Search for the cell housing the specified text and yield its [X, Y] center coordinate. 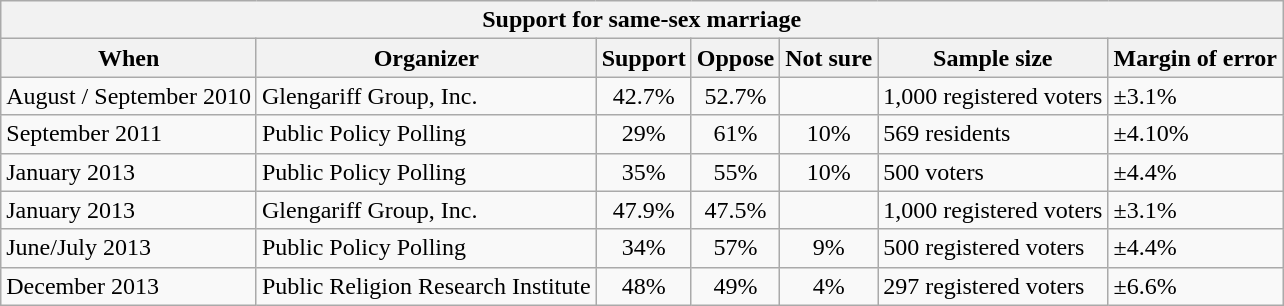
61% [735, 134]
49% [735, 286]
Margin of error [1196, 58]
48% [644, 286]
47.5% [735, 210]
52.7% [735, 96]
±6.6% [1196, 286]
4% [829, 286]
Support [644, 58]
29% [644, 134]
Not sure [829, 58]
Sample size [993, 58]
47.9% [644, 210]
34% [644, 248]
Support for same-sex marriage [642, 20]
500 voters [993, 172]
Organizer [426, 58]
December 2013 [129, 286]
569 residents [993, 134]
June/July 2013 [129, 248]
±4.10% [1196, 134]
297 registered voters [993, 286]
9% [829, 248]
September 2011 [129, 134]
57% [735, 248]
42.7% [644, 96]
When [129, 58]
Oppose [735, 58]
Public Religion Research Institute [426, 286]
500 registered voters [993, 248]
55% [735, 172]
August / September 2010 [129, 96]
35% [644, 172]
